Pinpoint the cell where the given text exists, returning its (x, y) midpoint coordinate. 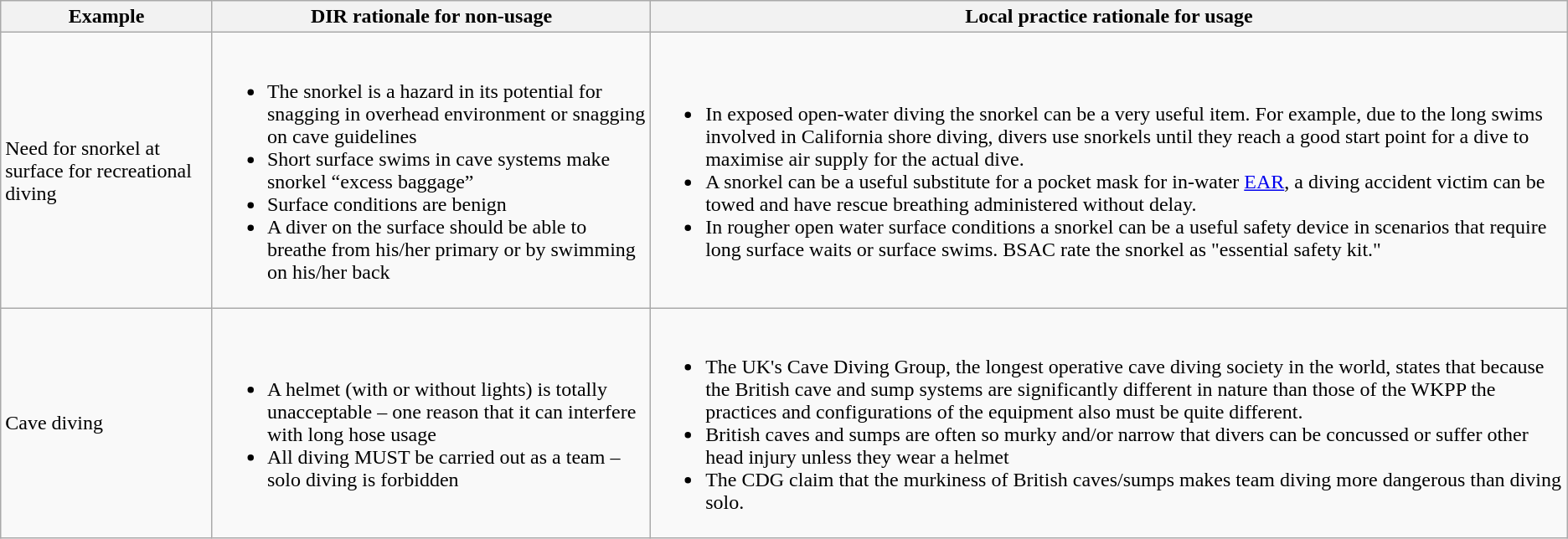
Local practice rationale for usage (1109, 17)
Cave diving (107, 423)
Need for snorkel at surface for recreational diving (107, 171)
Example (107, 17)
DIR rationale for non-usage (431, 17)
